Extract the [X, Y] coordinate from the center of the cell holding the provided text.  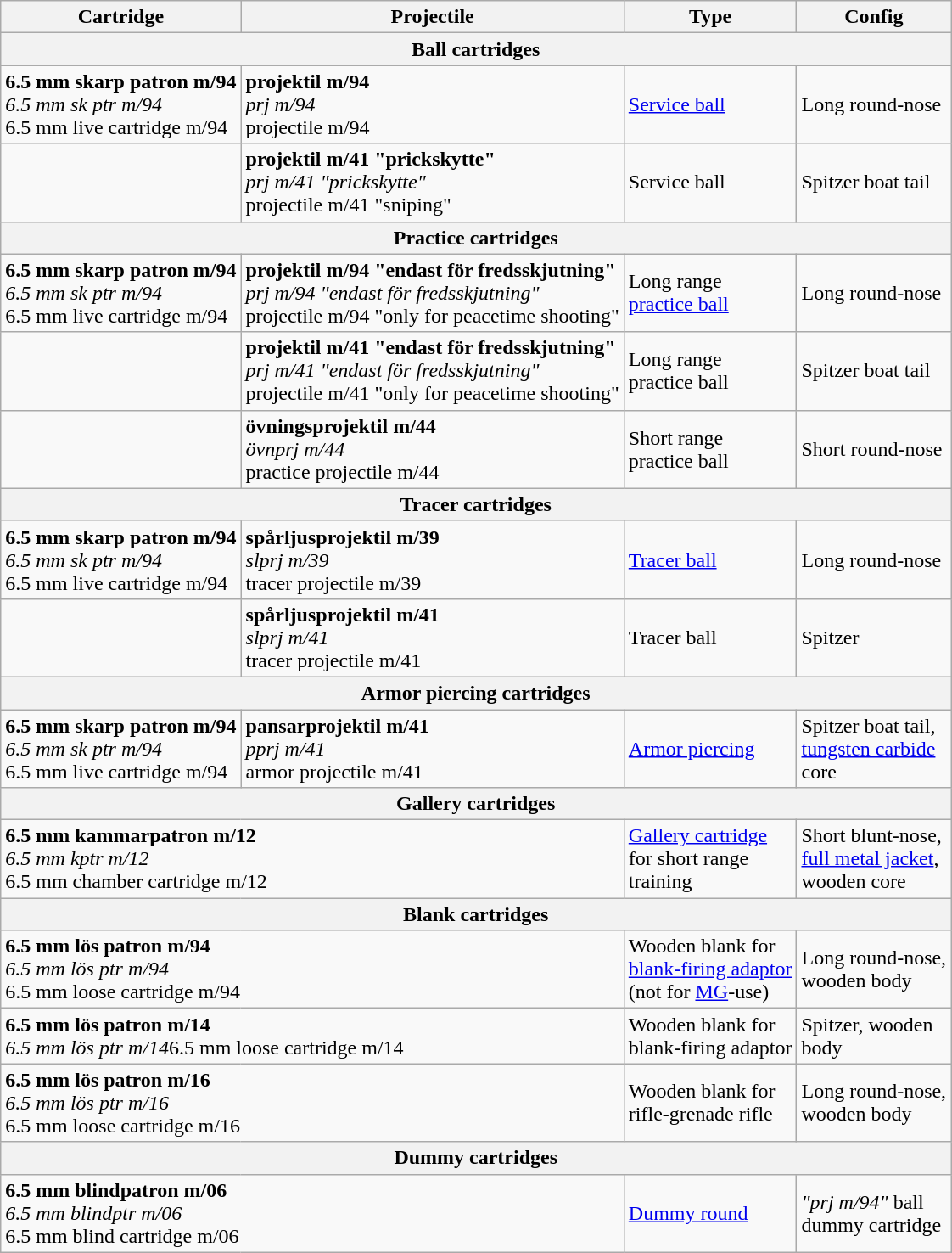
Config [874, 17]
Gallery cartridges [476, 804]
Spitzer, woodenbody [874, 1036]
Practice cartridges [476, 238]
6.5 mm lös patron m/946.5 mm lös ptr m/946.5 mm loose cartridge m/94 [312, 969]
Short round-nose [874, 449]
övningsprojektil m/44övnprj m/44practice projectile m/44 [433, 449]
Blank cartridges [476, 914]
Wooden blank forblank-firing adaptor(not for MG-use) [710, 969]
Short blunt-nose,full metal jacket,wooden core [874, 859]
Spitzer [874, 638]
6.5 mm lös patron m/166.5 mm lös ptr m/166.5 mm loose cartridge m/16 [312, 1103]
spårljusprojektil m/41slprj m/41tracer projectile m/41 [433, 638]
6.5 mm blindpatron m/066.5 mm blindptr m/066.5 mm blind cartridge m/06 [312, 1213]
6.5 mm lös patron m/146.5 mm lös ptr m/146.5 mm loose cartridge m/14 [312, 1036]
Ball cartridges [476, 49]
Wooden blank forrifle-grenade rifle [710, 1103]
Cartridge [120, 17]
pansarprojektil m/41pprj m/41armor projectile m/41 [433, 749]
projektil m/94 "endast för fredsskjutning"prj m/94 "endast för fredsskjutning"projectile m/94 "only for peacetime shooting" [433, 293]
Type [710, 17]
Dummy round [710, 1213]
projektil m/41 "endast för fredsskjutning"prj m/41 "endast för fredsskjutning"projectile m/41 "only for peacetime shooting" [433, 371]
Armor piercing cartridges [476, 693]
Armor piercing [710, 749]
Spitzer boat tail,tungsten carbidecore [874, 749]
Tracer cartridges [476, 504]
projektil m/94prj m/94projectile m/94 [433, 104]
projektil m/41 "prickskytte"prj m/41 "prickskytte"projectile m/41 "sniping" [433, 183]
Gallery cartridgefor short rangetraining [710, 859]
Projectile [433, 17]
Short rangepractice ball [710, 449]
spårljusprojektil m/39slprj m/39tracer projectile m/39 [433, 559]
"prj m/94" balldummy cartridge [874, 1213]
Wooden blank forblank-firing adaptor [710, 1036]
6.5 mm kammarpatron m/126.5 mm kptr m/126.5 mm chamber cartridge m/12 [312, 859]
Dummy cartridges [476, 1158]
